Locate the cell with the specified text and output its [x, y] center coordinate. 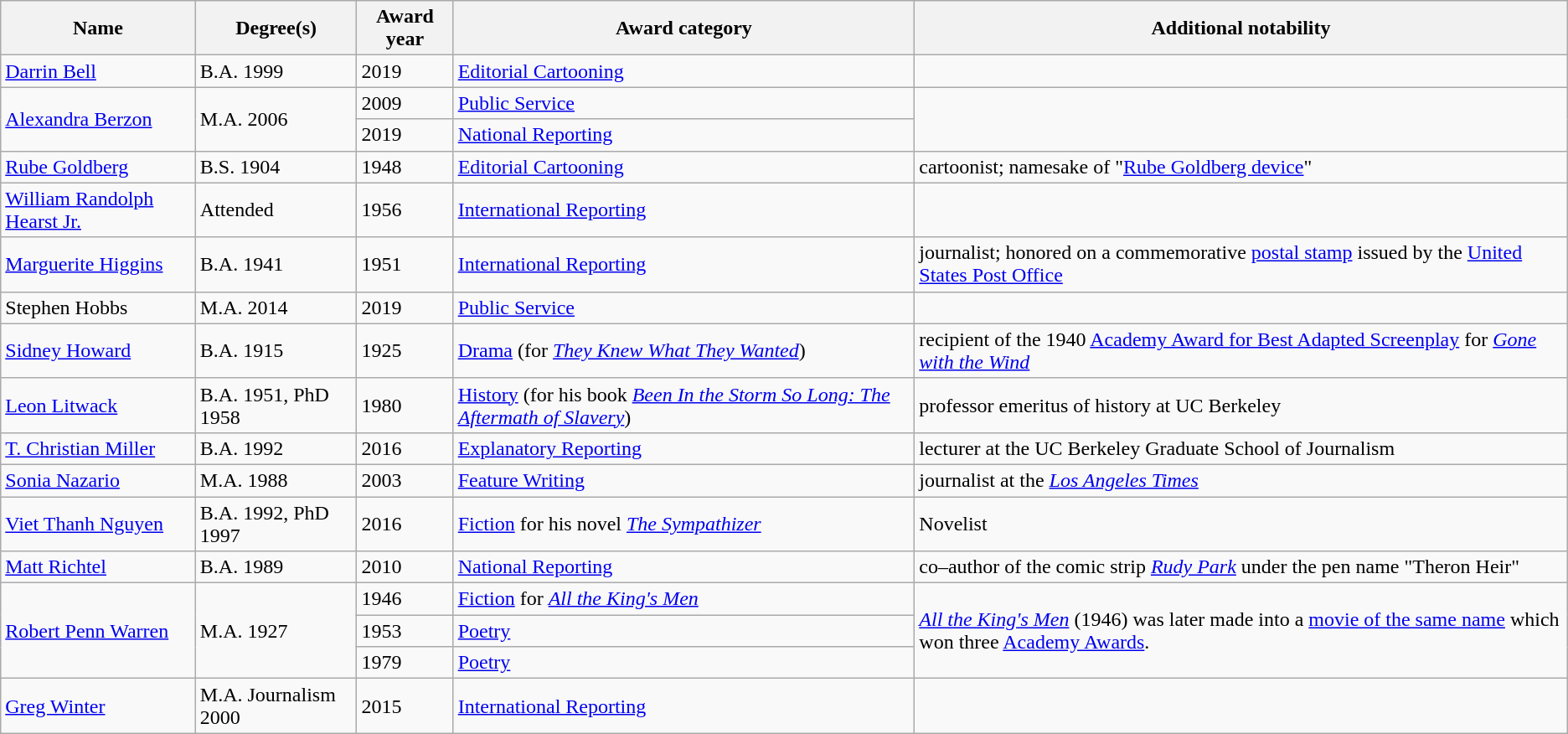
Award year [405, 28]
2003 [405, 480]
B.A. 1992 [276, 448]
Matt Richtel [99, 567]
M.A. 1988 [276, 480]
co–author of the comic strip Rudy Park under the pen name "Theron Heir" [1241, 567]
Sonia Nazario [99, 480]
Darrin Bell [99, 71]
1948 [405, 167]
1953 [405, 631]
William Randolph Hearst Jr. [99, 209]
Award category [683, 28]
Feature Writing [683, 480]
2015 [405, 706]
B.A. 1992, PhD 1997 [276, 523]
2010 [405, 567]
Additional notability [1241, 28]
1925 [405, 350]
Fiction for his novel The Sympathizer [683, 523]
1956 [405, 209]
T. Christian Miller [99, 448]
B.A. 1999 [276, 71]
B.A. 1989 [276, 567]
lecturer at the UC Berkeley Graduate School of Journalism [1241, 448]
Sidney Howard [99, 350]
2009 [405, 103]
Alexandra Berzon [99, 119]
recipient of the 1940 Academy Award for Best Adapted Screenplay for Gone with the Wind [1241, 350]
Marguerite Higgins [99, 265]
professor emeritus of history at UC Berkeley [1241, 406]
M.A. 2006 [276, 119]
Drama (for They Knew What They Wanted) [683, 350]
Robert Penn Warren [99, 631]
B.A. 1941 [276, 265]
B.A. 1915 [276, 350]
B.S. 1904 [276, 167]
1979 [405, 663]
Degree(s) [276, 28]
M.A. 2014 [276, 308]
Leon Litwack [99, 406]
M.A. 1927 [276, 631]
Stephen Hobbs [99, 308]
journalist; honored on a commemorative postal stamp issued by the United States Post Office [1241, 265]
Attended [276, 209]
journalist at the Los Angeles Times [1241, 480]
Novelist [1241, 523]
1980 [405, 406]
Fiction for All the King's Men [683, 599]
Rube Goldberg [99, 167]
History (for his book Been In the Storm So Long: The Aftermath of Slavery) [683, 406]
cartoonist; namesake of "Rube Goldberg device" [1241, 167]
B.A. 1951, PhD 1958 [276, 406]
Greg Winter [99, 706]
Viet Thanh Nguyen [99, 523]
M.A. Journalism 2000 [276, 706]
All the King's Men (1946) was later made into a movie of the same name which won three Academy Awards. [1241, 631]
Explanatory Reporting [683, 448]
Name [99, 28]
1946 [405, 599]
1951 [405, 265]
